Locate the cell with the specified text and output its (x, y) center coordinate. 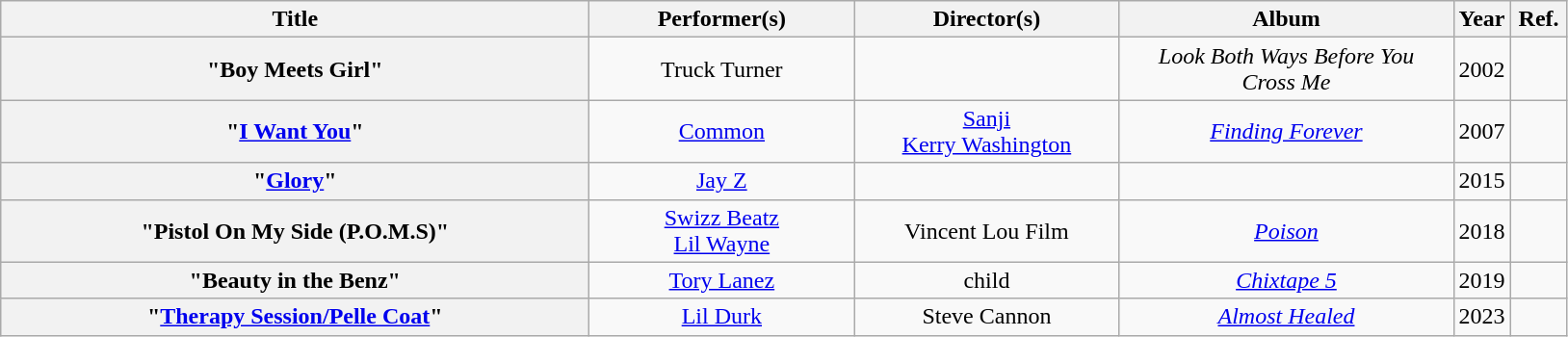
Look Both Ways Before You Cross Me (1287, 69)
"Glory" (295, 181)
Jay Z (722, 181)
"Boy Meets Girl" (295, 69)
Album (1287, 19)
Steve Cannon (986, 317)
Lil Durk (722, 317)
Title (295, 19)
"Pistol On My Side (P.O.M.S)" (295, 231)
Vincent Lou Film (986, 231)
Swizz Beatz Lil Wayne (722, 231)
"I Want You" (295, 131)
Sanji Kerry Washington (986, 131)
2007 (1481, 131)
child (986, 280)
"Therapy Session/Pelle Coat" (295, 317)
2015 (1481, 181)
2018 (1481, 231)
Truck Turner (722, 69)
Performer(s) (722, 19)
2002 (1481, 69)
"Beauty in the Benz" (295, 280)
Chixtape 5 (1287, 280)
2023 (1481, 317)
Finding Forever (1287, 131)
Almost Healed (1287, 317)
2019 (1481, 280)
Year (1481, 19)
Director(s) (986, 19)
Tory Lanez (722, 280)
Common (722, 131)
Ref. (1539, 19)
Poison (1287, 231)
